From the cell containing the given text, extract its center point as (X, Y) coordinate. 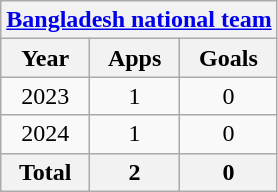
Bangladesh national team (139, 20)
Apps (135, 58)
Total (46, 172)
Goals (229, 58)
2 (135, 172)
2024 (46, 134)
2023 (46, 96)
Year (46, 58)
